Return (X, Y) of the center of cell containing provided text 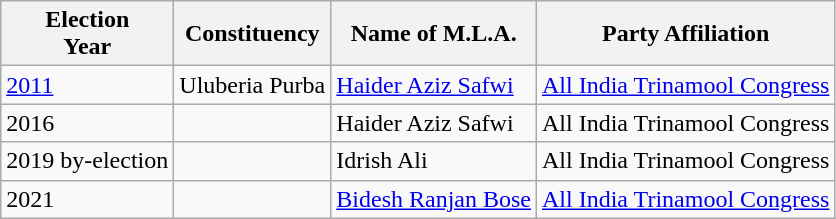
Uluberia Purba (252, 85)
Name of M.L.A. (434, 34)
Constituency (252, 34)
Idrish Ali (434, 161)
Party Affiliation (686, 34)
Bidesh Ranjan Bose (434, 199)
2011 (88, 85)
Election Year (88, 34)
2021 (88, 199)
2019 by-election (88, 161)
2016 (88, 123)
